Detect which cell encompasses the target text, then output its [x, y] center coordinate. 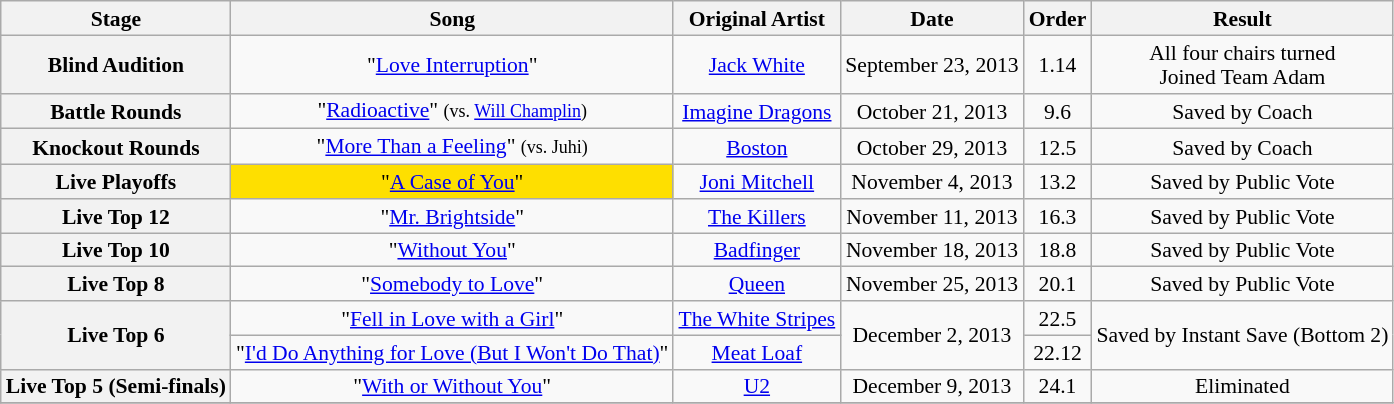
Stage [116, 18]
Live Top 12 [116, 216]
Live Top 10 [116, 250]
Knockout Rounds [116, 147]
Meat Loaf [756, 352]
December 2, 2013 [932, 335]
"A Case of You" [452, 182]
October 29, 2013 [932, 147]
November 25, 2013 [932, 284]
"With or Without You" [452, 386]
Original Artist [756, 18]
Live Top 5 (Semi-finals) [116, 386]
"Somebody to Love" [452, 284]
Joni Mitchell [756, 182]
Live Top 8 [116, 284]
November 4, 2013 [932, 182]
Song [452, 18]
20.1 [1058, 284]
"Without You" [452, 250]
"I'd Do Anything for Love (But I Won't Do That)" [452, 352]
"Fell in Love with a Girl" [452, 318]
December 9, 2013 [932, 386]
The Killers [756, 216]
"More Than a Feeling" (vs. Juhi) [452, 147]
Blind Audition [116, 64]
Boston [756, 147]
9.6 [1058, 111]
Live Top 6 [116, 335]
Date [932, 18]
13.2 [1058, 182]
Battle Rounds [116, 111]
18.8 [1058, 250]
The White Stripes [756, 318]
"Radioactive" (vs. Will Champlin) [452, 111]
Imagine Dragons [756, 111]
October 21, 2013 [932, 111]
Order [1058, 18]
All four chairs turnedJoined Team Adam [1242, 64]
Queen [756, 284]
24.1 [1058, 386]
September 23, 2013 [932, 64]
"Mr. Brightside" [452, 216]
12.5 [1058, 147]
16.3 [1058, 216]
Eliminated [1242, 386]
Saved by Instant Save (Bottom 2) [1242, 335]
Jack White [756, 64]
Badfinger [756, 250]
22.5 [1058, 318]
Live Playoffs [116, 182]
November 11, 2013 [932, 216]
November 18, 2013 [932, 250]
22.12 [1058, 352]
Result [1242, 18]
"Love Interruption" [452, 64]
1.14 [1058, 64]
U2 [756, 386]
